Return the (x, y) coordinate for the center point of the cell that contains the specified text.  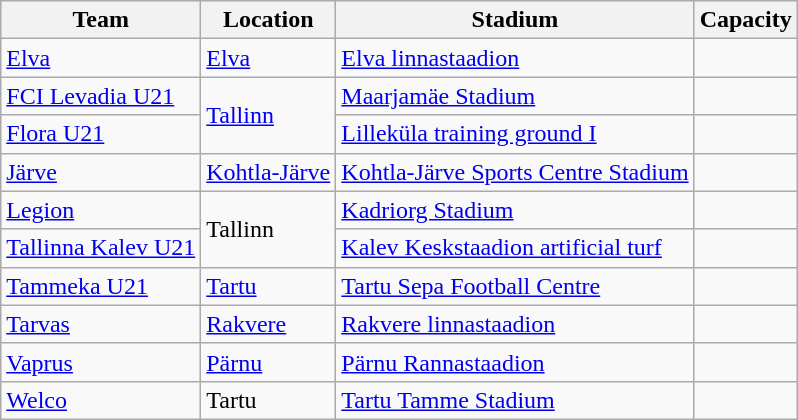
FCI Levadia U21 (101, 96)
Kohtla-Järve (268, 172)
Flora U21 (101, 134)
Pärnu (268, 362)
Tallinna Kalev U21 (101, 248)
Capacity (746, 20)
Rakvere linnastaadion (515, 324)
Welco (101, 400)
Lilleküla training ground I (515, 134)
Kohtla-Järve Sports Centre Stadium (515, 172)
Location (268, 20)
Tartu Tamme Stadium (515, 400)
Tartu Sepa Football Centre (515, 286)
Rakvere (268, 324)
Pärnu Rannastaadion (515, 362)
Järve (101, 172)
Tammeka U21 (101, 286)
Elva linnastaadion (515, 58)
Team (101, 20)
Stadium (515, 20)
Vaprus (101, 362)
Tarvas (101, 324)
Kadriorg Stadium (515, 210)
Kalev Keskstaadion artificial turf (515, 248)
Legion (101, 210)
Maarjamäe Stadium (515, 96)
